Extract the [x, y] coordinate from the center of the cell holding the provided text.  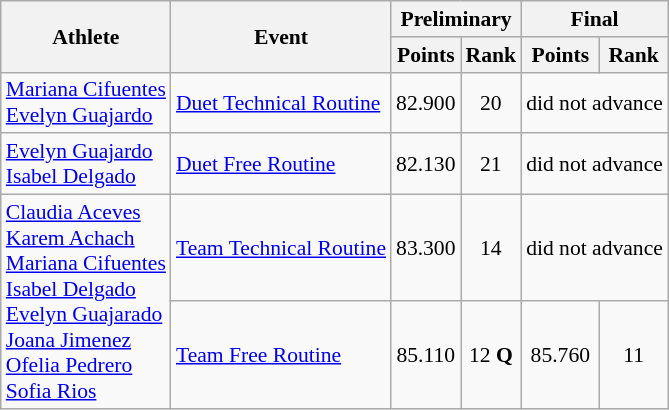
Final [594, 19]
Team Free Routine [281, 356]
Athlete [86, 36]
Preliminary [456, 19]
Event [281, 36]
85.110 [426, 356]
Duet Technical Routine [281, 102]
Claudia AcevesKarem AchachMariana CifuentesIsabel DelgadoEvelyn GuajaradoJoana JimenezOfelia PedreroSofia Rios [86, 302]
Mariana CifuentesEvelyn Guajardo [86, 102]
82.900 [426, 102]
20 [492, 102]
82.130 [426, 164]
11 [634, 356]
83.300 [426, 248]
14 [492, 248]
12 Q [492, 356]
Duet Free Routine [281, 164]
85.760 [560, 356]
Team Technical Routine [281, 248]
21 [492, 164]
Evelyn GuajardoIsabel Delgado [86, 164]
